Detect which cell encompasses the target text, then output its [x, y] center coordinate. 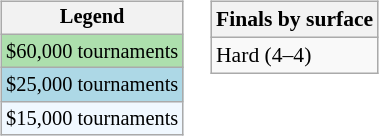
$25,000 tournaments [92, 85]
$60,000 tournaments [92, 51]
$15,000 tournaments [92, 119]
Finals by surface [294, 20]
Hard (4–4) [294, 55]
Legend [92, 18]
